Find where the given text appears and provide that cell's center as (X, Y) coordinate. 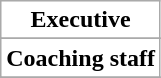
Coaching staff (81, 58)
Executive (81, 20)
